Output the [x, y] coordinate of the center of the cell containing the given text.  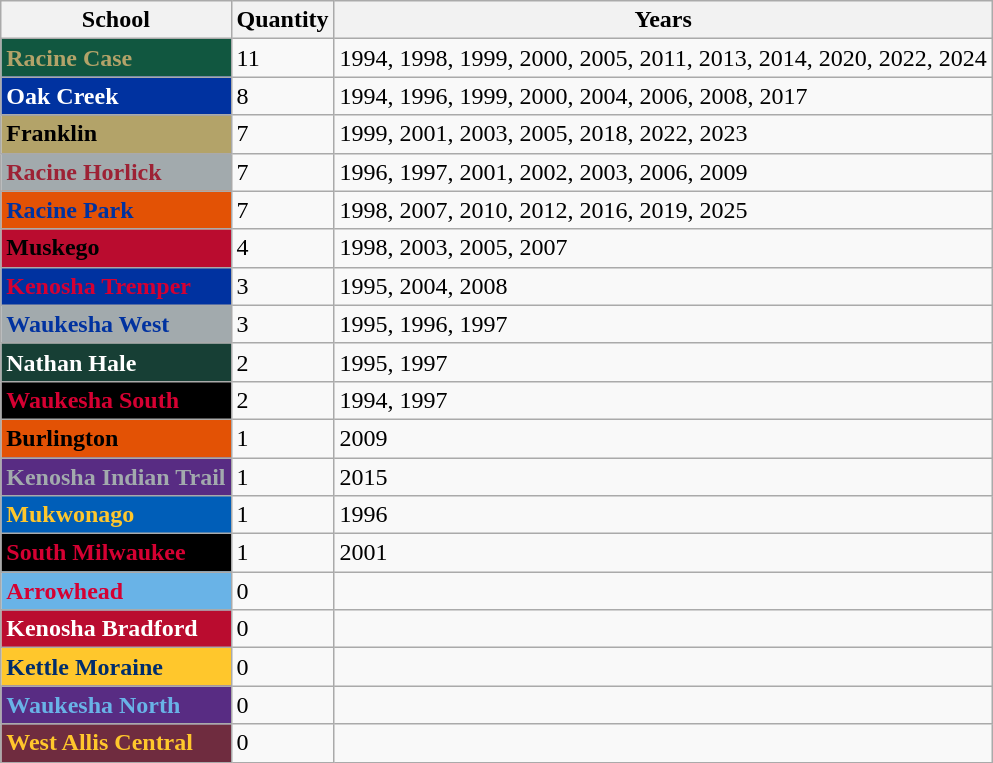
South Milwaukee [116, 553]
1999, 2001, 2003, 2005, 2018, 2022, 2023 [663, 134]
1994, 1998, 1999, 2000, 2005, 2011, 2013, 2014, 2020, 2022, 2024 [663, 58]
Oak Creek [116, 96]
Mukwonago [116, 515]
Muskego [116, 248]
1996 [663, 515]
1994, 1996, 1999, 2000, 2004, 2006, 2008, 2017 [663, 96]
Years [663, 20]
11 [282, 58]
Racine Park [116, 210]
Kenosha Bradford [116, 629]
2015 [663, 477]
Franklin [116, 134]
Kenosha Indian Trail [116, 477]
2001 [663, 553]
Nathan Hale [116, 362]
School [116, 20]
1995, 1997 [663, 362]
1998, 2003, 2005, 2007 [663, 248]
Quantity [282, 20]
Racine Horlick [116, 172]
4 [282, 248]
1996, 1997, 2001, 2002, 2003, 2006, 2009 [663, 172]
Waukesha North [116, 705]
Kenosha Tremper [116, 286]
Racine Case [116, 58]
Burlington [116, 438]
1994, 1997 [663, 400]
8 [282, 96]
1995, 1996, 1997 [663, 324]
Kettle Moraine [116, 667]
1995, 2004, 2008 [663, 286]
Waukesha South [116, 400]
2009 [663, 438]
Arrowhead [116, 591]
Waukesha West [116, 324]
1998, 2007, 2010, 2012, 2016, 2019, 2025 [663, 210]
West Allis Central [116, 743]
